Return (X, Y) of the center of cell containing provided text 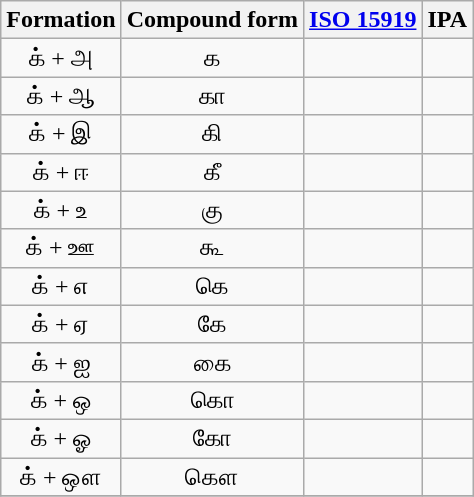
கோ (212, 438)
கூ (212, 248)
கீ (212, 172)
கு (212, 210)
Compound form (212, 20)
கௌ (212, 477)
க் + ஔ (61, 477)
கி (212, 134)
க் + ஏ (61, 324)
Formation (61, 20)
க (212, 58)
க் + உ (61, 210)
கா (212, 96)
க் + ஆ (61, 96)
கை (212, 362)
க் + ஐ (61, 362)
க் + எ (61, 286)
க் + ஒ (61, 400)
IPA (448, 20)
க் + ஈ (61, 172)
க் + ஊ (61, 248)
ISO 15919 (363, 20)
க் + ஓ (61, 438)
க் + இ (61, 134)
கெ (212, 286)
க் + அ (61, 58)
கொ (212, 400)
கே (212, 324)
